For the text-containing cell, return its midpoint in [X, Y] coordinate format. 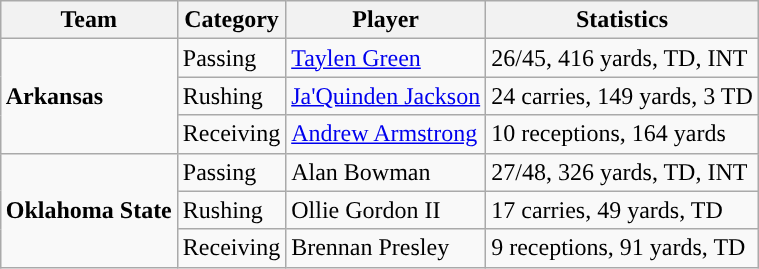
Arkansas [88, 96]
9 receptions, 91 yards, TD [622, 248]
27/48, 326 yards, TD, INT [622, 172]
Taylen Green [386, 58]
Andrew Armstrong [386, 134]
Alan Bowman [386, 172]
Category [231, 20]
10 receptions, 164 yards [622, 134]
Player [386, 20]
26/45, 416 yards, TD, INT [622, 58]
24 carries, 149 yards, 3 TD [622, 96]
Brennan Presley [386, 248]
Team [88, 20]
17 carries, 49 yards, TD [622, 210]
Ja'Quinden Jackson [386, 96]
Statistics [622, 20]
Oklahoma State [88, 210]
Ollie Gordon II [386, 210]
